Locate the cell with the specified text and output its [X, Y] center coordinate. 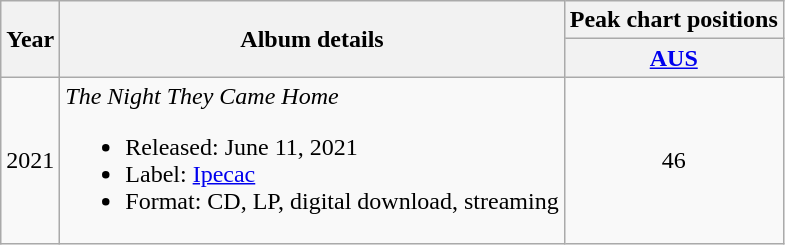
2021 [30, 160]
AUS [674, 58]
The Night They Came HomeReleased: June 11, 2021Label: IpecacFormat: CD, LP, digital download, streaming [312, 160]
46 [674, 160]
Peak chart positions [674, 20]
Year [30, 39]
Album details [312, 39]
